Capture the cell that displays the provided text and extract its [x, y] central coordinate. 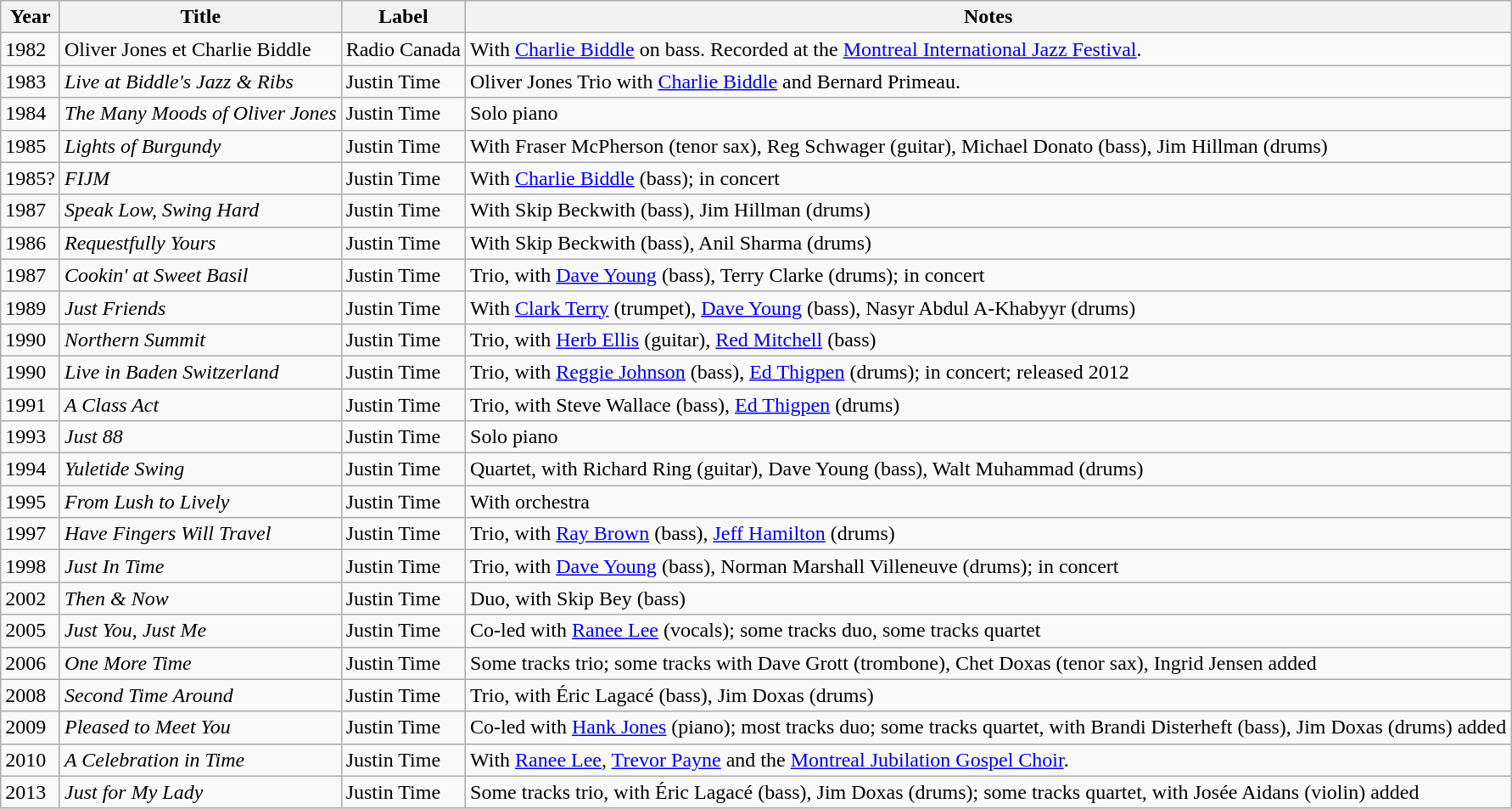
Trio, with Reggie Johnson (bass), Ed Thigpen (drums); in concert; released 2012 [988, 372]
With Charlie Biddle on bass. Recorded at the Montreal International Jazz Festival. [988, 49]
Pleased to Meet You [200, 728]
2010 [31, 760]
1994 [31, 469]
Label [403, 17]
With Ranee Lee, Trevor Payne and the Montreal Jubilation Gospel Choir. [988, 760]
Have Fingers Will Travel [200, 534]
Trio, with Steve Wallace (bass), Ed Thigpen (drums) [988, 405]
Radio Canada [403, 49]
1986 [31, 243]
With orchestra [988, 502]
Second Time Around [200, 695]
Just Friends [200, 307]
Title [200, 17]
From Lush to Lively [200, 502]
Cookin' at Sweet Basil [200, 275]
The Many Moods of Oliver Jones [200, 114]
Live in Baden Switzerland [200, 372]
2009 [31, 728]
One More Time [200, 663]
With Skip Beckwith (bass), Jim Hillman (drums) [988, 211]
2006 [31, 663]
2005 [31, 631]
Trio, with Éric Lagacé (bass), Jim Doxas (drums) [988, 695]
Live at Biddle's Jazz & Ribs [200, 81]
1993 [31, 437]
Just 88 [200, 437]
Requestfully Yours [200, 243]
1998 [31, 566]
1983 [31, 81]
1989 [31, 307]
1997 [31, 534]
Duo, with Skip Bey (bass) [988, 598]
Oliver Jones Trio with Charlie Biddle and Bernard Primeau. [988, 81]
Some tracks trio, with Éric Lagacé (bass), Jim Doxas (drums); some tracks quartet, with Josée Aidans (violin) added [988, 792]
Co-led with Hank Jones (piano); most tracks duo; some tracks quartet, with Brandi Disterheft (bass), Jim Doxas (drums) added [988, 728]
Yuletide Swing [200, 469]
2002 [31, 598]
1991 [31, 405]
With Skip Beckwith (bass), Anil Sharma (drums) [988, 243]
2008 [31, 695]
1985? [31, 178]
Lights of Burgundy [200, 146]
Trio, with Ray Brown (bass), Jeff Hamilton (drums) [988, 534]
Trio, with Dave Young (bass), Norman Marshall Villeneuve (drums); in concert [988, 566]
Northern Summit [200, 340]
1995 [31, 502]
1984 [31, 114]
Just You, Just Me [200, 631]
Speak Low, Swing Hard [200, 211]
A Celebration in Time [200, 760]
Oliver Jones et Charlie Biddle [200, 49]
With Clark Terry (trumpet), Dave Young (bass), Nasyr Abdul A-Khabyyr (drums) [988, 307]
A Class Act [200, 405]
2013 [31, 792]
FIJM [200, 178]
Co-led with Ranee Lee (vocals); some tracks duo, some tracks quartet [988, 631]
With Fraser McPherson (tenor sax), Reg Schwager (guitar), Michael Donato (bass), Jim Hillman (drums) [988, 146]
Trio, with Dave Young (bass), Terry Clarke (drums); in concert [988, 275]
Just In Time [200, 566]
Year [31, 17]
Trio, with Herb Ellis (guitar), Red Mitchell (bass) [988, 340]
1985 [31, 146]
With Charlie Biddle (bass); in concert [988, 178]
Notes [988, 17]
Quartet, with Richard Ring (guitar), Dave Young (bass), Walt Muhammad (drums) [988, 469]
Some tracks trio; some tracks with Dave Grott (trombone), Chet Doxas (tenor sax), Ingrid Jensen added [988, 663]
Just for My Lady [200, 792]
Then & Now [200, 598]
1982 [31, 49]
